Return (X, Y) of the center of cell containing provided text 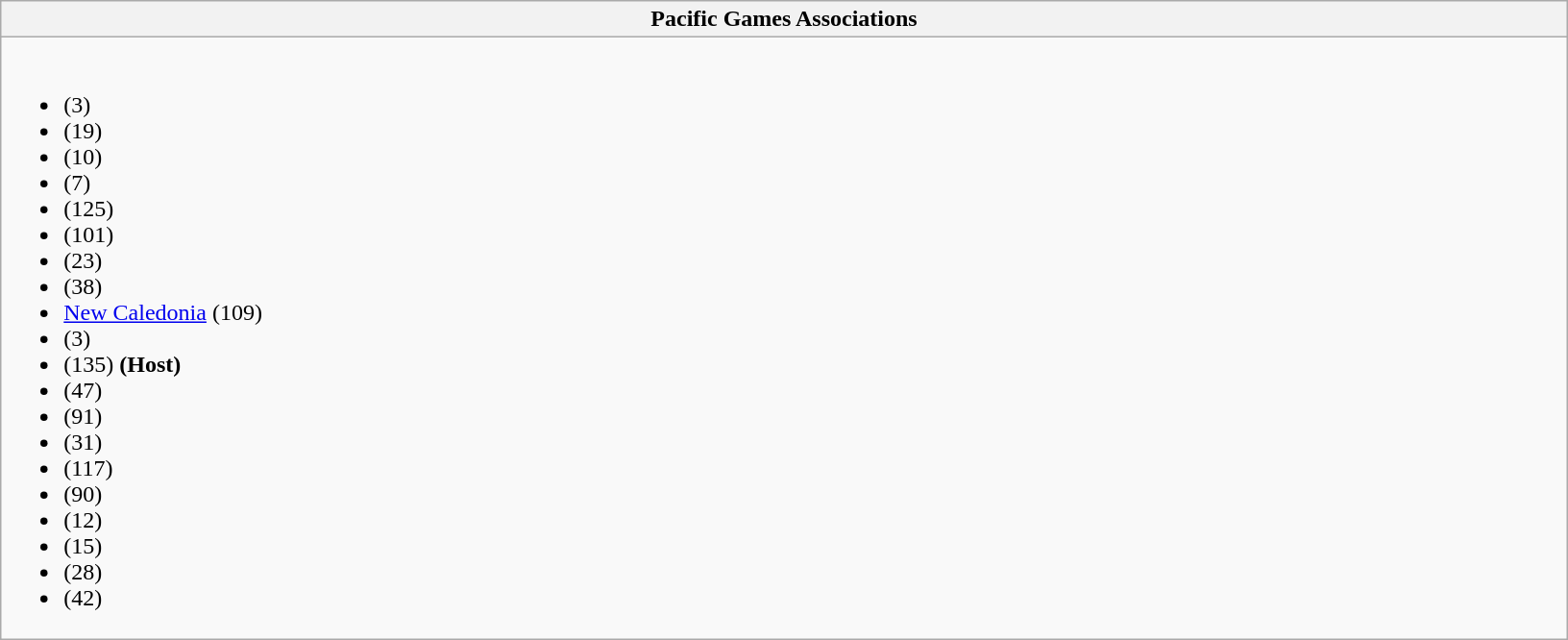
Pacific Games Associations (784, 19)
(3) (19) (10) (7) (125) (101) (23) (38) New Caledonia (109) (3) (135) (Host) (47) (91) (31) (117) (90) (12) (15) (28) (42) (784, 338)
